Extract the [x, y] coordinate from the center of the cell holding the provided text.  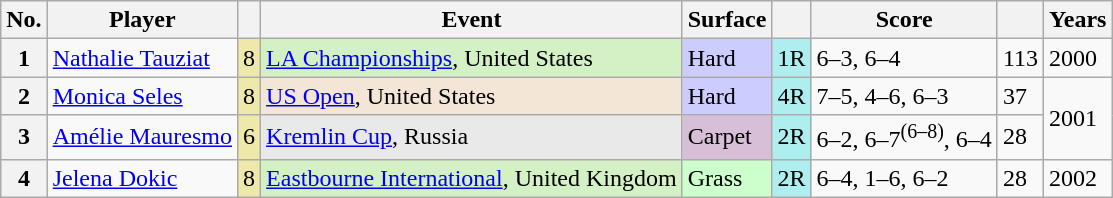
2002 [1078, 178]
Years [1078, 20]
37 [1020, 96]
Carpet [727, 138]
Jelena Dokic [142, 178]
Surface [727, 20]
Event [472, 20]
2 [24, 96]
6–2, 6–7(6–8), 6–4 [904, 138]
6–3, 6–4 [904, 58]
2000 [1078, 58]
Nathalie Tauziat [142, 58]
6–4, 1–6, 6–2 [904, 178]
7–5, 4–6, 6–3 [904, 96]
1R [792, 58]
2001 [1078, 118]
Kremlin Cup, Russia [472, 138]
Grass [727, 178]
Eastbourne International, United Kingdom [472, 178]
113 [1020, 58]
LA Championships, United States [472, 58]
Amélie Mauresmo [142, 138]
Player [142, 20]
6 [250, 138]
4R [792, 96]
Monica Seles [142, 96]
Score [904, 20]
3 [24, 138]
US Open, United States [472, 96]
1 [24, 58]
No. [24, 20]
4 [24, 178]
